For the text-containing cell, return its midpoint in [x, y] coordinate format. 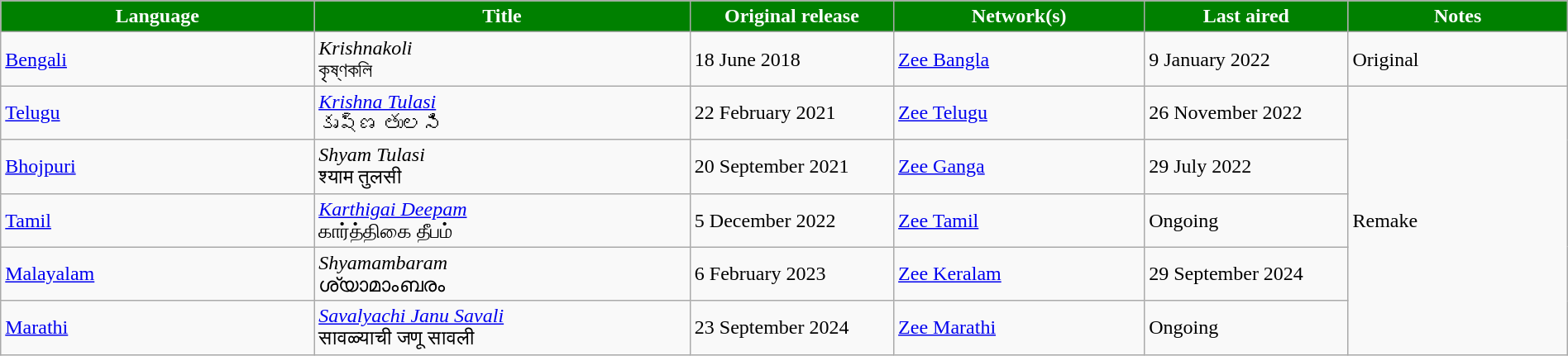
5 December 2022 [791, 220]
Zee Marathi [1019, 327]
Title [503, 17]
Bhojpuri [157, 167]
Original release [791, 17]
Notes [1457, 17]
Savalyachi Janu Savali सावळ्याची जणू सावली [503, 327]
Telugu [157, 112]
Karthigai Deepam கார்த்திகை தீபம் [503, 220]
22 February 2021 [791, 112]
26 November 2022 [1246, 112]
Malayalam [157, 274]
Marathi [157, 327]
Last aired [1246, 17]
Shyamambaram ശ്യാമാംബരം [503, 274]
Network(s) [1019, 17]
Zee Bangla [1019, 59]
Bengali [157, 59]
Krishnakoli কৃষ্ণকলি [503, 59]
9 January 2022 [1246, 59]
Shyam Tulasi श्याम तुलसी [503, 167]
20 September 2021 [791, 167]
18 June 2018 [791, 59]
6 February 2023 [791, 274]
Zee Telugu [1019, 112]
Zee Tamil [1019, 220]
Tamil [157, 220]
Zee Ganga [1019, 167]
Language [157, 17]
Original [1457, 59]
Zee Keralam [1019, 274]
Krishna Tulasi కృష్ణ తులసి [503, 112]
Remake [1457, 220]
29 July 2022 [1246, 167]
23 September 2024 [791, 327]
29 September 2024 [1246, 274]
